For the text-containing cell, return its midpoint in (x, y) coordinate format. 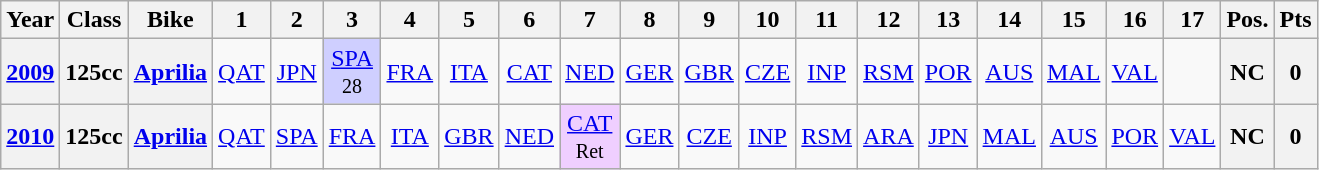
9 (709, 20)
3 (352, 20)
4 (410, 20)
16 (1135, 20)
Bike (170, 20)
Pts (1296, 20)
12 (889, 20)
Class (94, 20)
6 (529, 20)
10 (767, 20)
2010 (30, 136)
CATRet (590, 136)
2009 (30, 72)
15 (1073, 20)
Pos. (1248, 20)
14 (1009, 20)
7 (590, 20)
2 (296, 20)
Year (30, 20)
CAT (529, 72)
SPA28 (352, 72)
17 (1192, 20)
SPA (296, 136)
8 (650, 20)
11 (827, 20)
ARA (889, 136)
13 (948, 20)
5 (469, 20)
1 (242, 20)
